Determine the [x, y] coordinate at the center of the cell enclosing the given text.  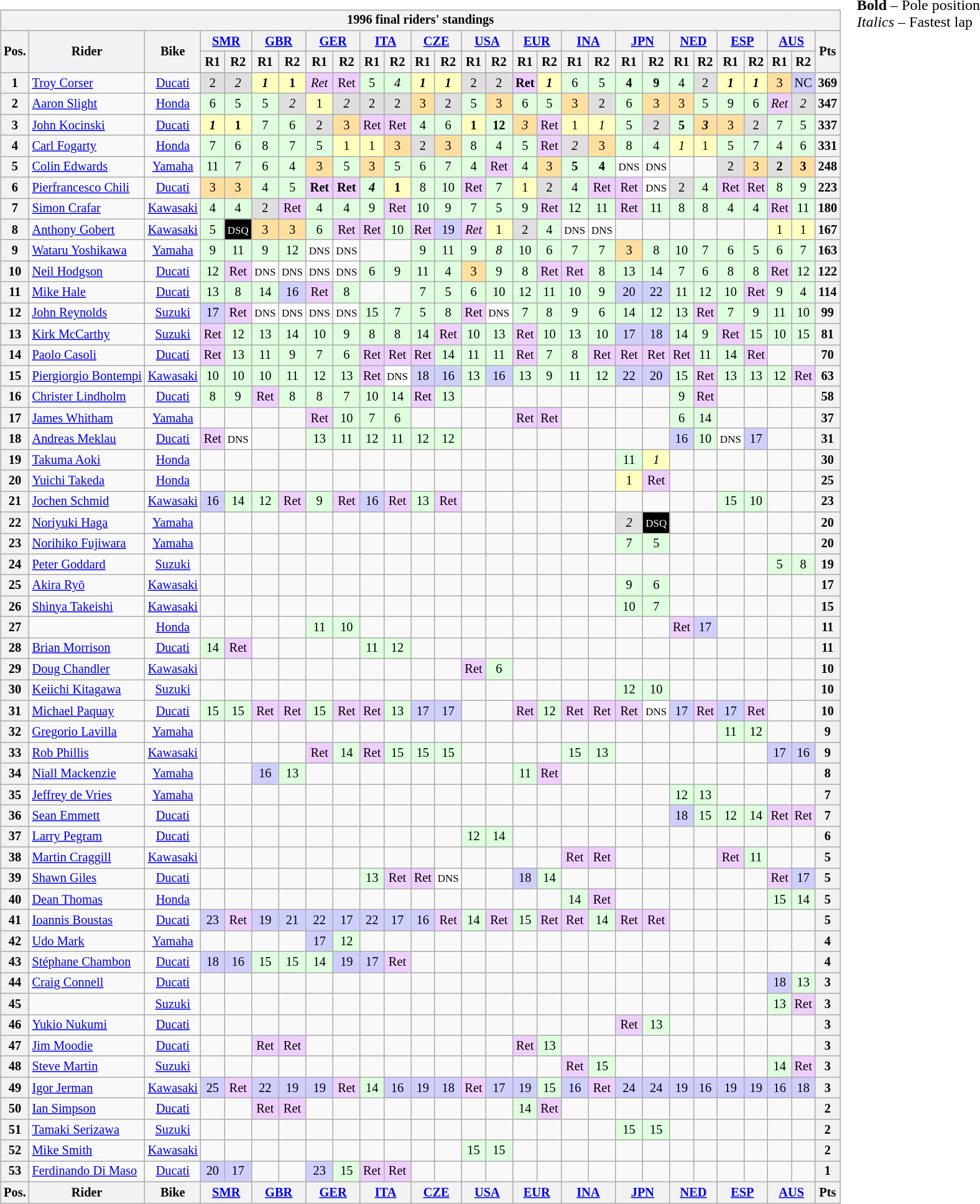
Mike Smith [87, 1151]
Wataru Yoshikawa [87, 251]
Aaron Slight [87, 104]
63 [828, 376]
Brian Morrison [87, 648]
99 [828, 313]
Jim Moodie [87, 1046]
Shawn Giles [87, 879]
Simon Crafar [87, 209]
Akira Ryō [87, 585]
53 [15, 1172]
81 [828, 334]
36 [15, 816]
Peter Goddard [87, 565]
337 [828, 125]
34 [15, 774]
Andreas Meklau [87, 439]
Martin Craggill [87, 858]
Neil Hodgson [87, 272]
46 [15, 1025]
NC [803, 83]
Anthony Gobert [87, 229]
Sean Emmett [87, 816]
248 [828, 167]
Niall Mackenzie [87, 774]
Paolo Casoli [87, 355]
Dean Thomas [87, 899]
Ioannis Boustas [87, 920]
Takuma Aoki [87, 460]
John Kocinski [87, 125]
1996 final riders' standings [420, 21]
163 [828, 251]
Noriyuki Haga [87, 522]
Larry Pegram [87, 836]
39 [15, 879]
James Whitham [87, 418]
Troy Corser [87, 83]
223 [828, 188]
51 [15, 1129]
Shinya Takeishi [87, 606]
Ian Simpson [87, 1109]
32 [15, 732]
27 [15, 627]
40 [15, 899]
Rob Phillis [87, 753]
38 [15, 858]
John Reynolds [87, 313]
Michael Paquay [87, 711]
Carl Fogarty [87, 146]
70 [828, 355]
Keiichi Kitagawa [87, 690]
347 [828, 104]
Igor Jerman [87, 1088]
Piergiorgio Bontempi [87, 376]
Yuichi Takeda [87, 481]
114 [828, 292]
45 [15, 1004]
Norihiko Fujiwara [87, 544]
369 [828, 83]
33 [15, 753]
180 [828, 209]
Kirk McCarthy [87, 334]
52 [15, 1151]
167 [828, 229]
Gregorio Lavilla [87, 732]
Yukio Nukumi [87, 1025]
Craig Connell [87, 983]
Stéphane Chambon [87, 962]
47 [15, 1046]
Mike Hale [87, 292]
331 [828, 146]
Udo Mark [87, 942]
Colin Edwards [87, 167]
Doug Chandler [87, 669]
28 [15, 648]
26 [15, 606]
43 [15, 962]
Pierfrancesco Chili [87, 188]
Jochen Schmid [87, 502]
58 [828, 397]
35 [15, 795]
Tamaki Serizawa [87, 1129]
49 [15, 1088]
Christer Lindholm [87, 397]
Ferdinando Di Maso [87, 1172]
122 [828, 272]
29 [15, 669]
41 [15, 920]
42 [15, 942]
48 [15, 1067]
Jeffrey de Vries [87, 795]
50 [15, 1109]
Steve Martin [87, 1067]
44 [15, 983]
